Find where the given text appears and provide that cell's center as (X, Y) coordinate. 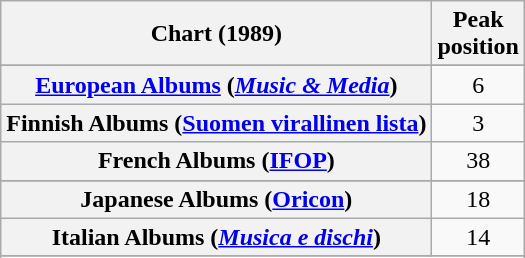
18 (478, 199)
6 (478, 85)
Peakposition (478, 34)
38 (478, 161)
European Albums (Music & Media) (216, 85)
14 (478, 237)
Finnish Albums (Suomen virallinen lista) (216, 123)
French Albums (IFOP) (216, 161)
Japanese Albums (Oricon) (216, 199)
Italian Albums (Musica e dischi) (216, 237)
3 (478, 123)
Chart (1989) (216, 34)
